Scan for the cell matching the given text and deliver its (x, y) coordinate at center. 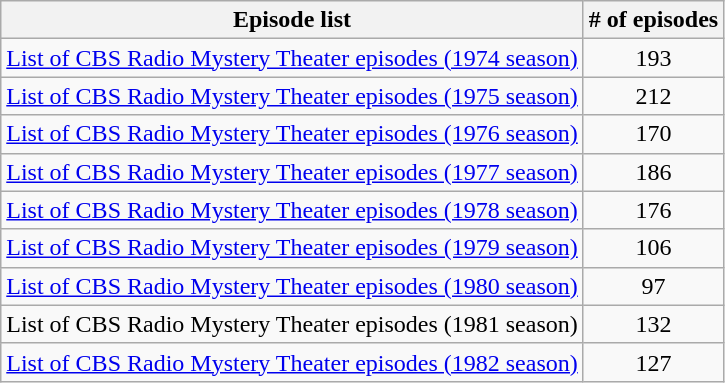
List of CBS Radio Mystery Theater episodes (1979 season) (292, 248)
106 (653, 248)
Episode list (292, 20)
127 (653, 362)
132 (653, 324)
List of CBS Radio Mystery Theater episodes (1977 season) (292, 172)
List of CBS Radio Mystery Theater episodes (1974 season) (292, 58)
97 (653, 286)
170 (653, 134)
List of CBS Radio Mystery Theater episodes (1981 season) (292, 324)
# of episodes (653, 20)
212 (653, 96)
193 (653, 58)
List of CBS Radio Mystery Theater episodes (1975 season) (292, 96)
176 (653, 210)
List of CBS Radio Mystery Theater episodes (1982 season) (292, 362)
List of CBS Radio Mystery Theater episodes (1976 season) (292, 134)
List of CBS Radio Mystery Theater episodes (1980 season) (292, 286)
List of CBS Radio Mystery Theater episodes (1978 season) (292, 210)
186 (653, 172)
